Scan for the cell matching the given text and deliver its [X, Y] coordinate at center. 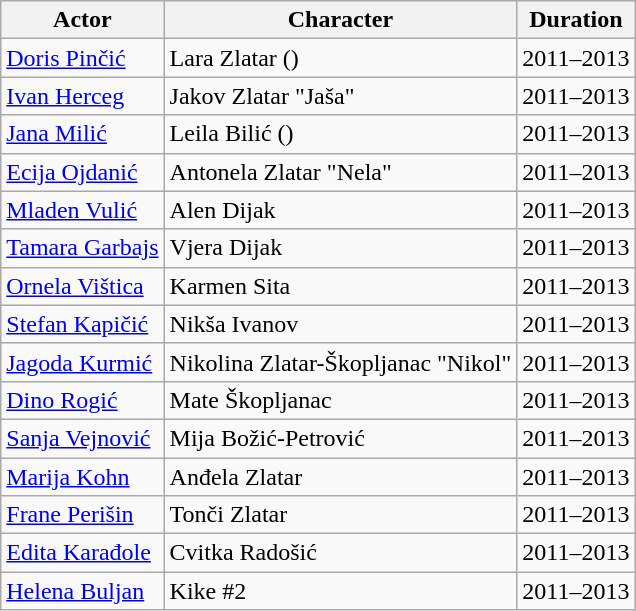
Cvitka Radošić [340, 553]
Mate Škopljanac [340, 400]
Jana Milić [82, 134]
Duration [576, 20]
Frane Perišin [82, 515]
Ecija Ojdanić [82, 172]
Edita Karađole [82, 553]
Karmen Sita [340, 286]
Lara Zlatar () [340, 58]
Jakov Zlatar "Jaša" [340, 96]
Ivan Herceg [82, 96]
Stefan Kapičić [82, 324]
Alen Dijak [340, 210]
Leila Bilić () [340, 134]
Mija Božić-Petrović [340, 438]
Nikolina Zlatar-Škopljanac "Nikol" [340, 362]
Marija Kohn [82, 477]
Vjera Dijak [340, 248]
Ornela Vištica [82, 286]
Tonči Zlatar [340, 515]
Antonela Zlatar "Nela" [340, 172]
Tamara Garbajs [82, 248]
Actor [82, 20]
Anđela Zlatar [340, 477]
Dino Rogić [82, 400]
Doris Pinčić [82, 58]
Character [340, 20]
Nikša Ivanov [340, 324]
Kike #2 [340, 591]
Jagoda Kurmić [82, 362]
Sanja Vejnović [82, 438]
Helena Buljan [82, 591]
Mladen Vulić [82, 210]
